Detect which cell encompasses the target text, then output its (x, y) center coordinate. 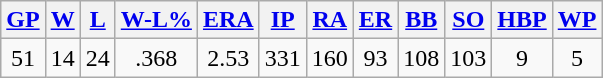
BB (422, 20)
.368 (156, 58)
103 (468, 58)
ERA (228, 20)
SO (468, 20)
5 (577, 58)
L (98, 20)
W (62, 20)
14 (62, 58)
2.53 (228, 58)
W-L% (156, 20)
GP (23, 20)
WP (577, 20)
24 (98, 58)
RA (330, 20)
160 (330, 58)
51 (23, 58)
IP (282, 20)
331 (282, 58)
9 (522, 58)
ER (375, 20)
HBP (522, 20)
93 (375, 58)
108 (422, 58)
